Output the (X, Y) coordinate of the center of the cell containing the given text.  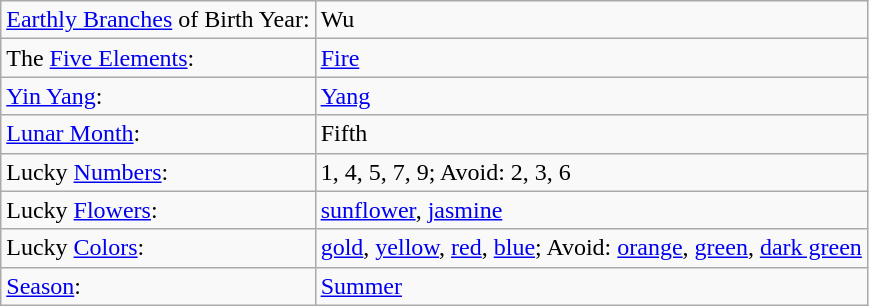
gold, yellow, red, blue; Avoid: orange, green, dark green (591, 248)
1, 4, 5, 7, 9; Avoid: 2, 3, 6 (591, 172)
Yin Yang: (158, 96)
Lucky Numbers: (158, 172)
Season: (158, 286)
Fire (591, 58)
Lunar Month: (158, 134)
Yang (591, 96)
Fifth (591, 134)
Earthly Branches of Birth Year: (158, 20)
Lucky Colors: (158, 248)
Lucky Flowers: (158, 210)
The Five Elements: (158, 58)
Wu (591, 20)
Summer (591, 286)
sunflower, jasmine (591, 210)
